For the text-containing cell, return its midpoint in (X, Y) coordinate format. 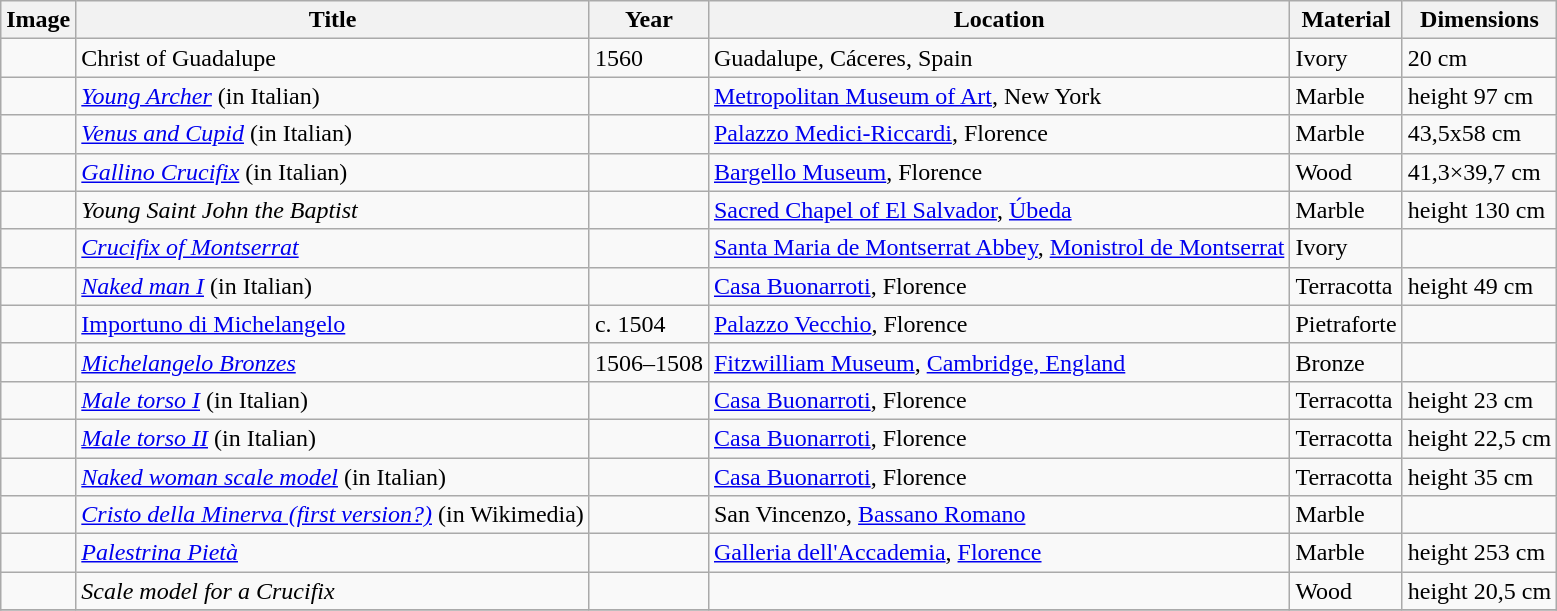
20 cm (1479, 58)
Palazzo Vecchio, Florence (998, 324)
height 22,5 cm (1479, 438)
Michelangelo Bronzes (333, 362)
Male torso I (in Italian) (333, 400)
height 35 cm (1479, 477)
Galleria dell'Accademia, Florence (998, 553)
Title (333, 20)
Cristo della Minerva (first version?) (in Wikimedia) (333, 515)
height 130 cm (1479, 210)
Guadalupe, Cáceres, Spain (998, 58)
Palazzo Medici-Riccardi, Florence (998, 134)
Bronze (1346, 362)
Christ of Guadalupe (333, 58)
height 49 cm (1479, 286)
Naked woman scale model (in Italian) (333, 477)
Palestrina Pietà (333, 553)
Pietraforte (1346, 324)
Dimensions (1479, 20)
Bargello Museum, Florence (998, 172)
height 97 cm (1479, 96)
Naked man I (in Italian) (333, 286)
height 20,5 cm (1479, 591)
Fitzwilliam Museum, Cambridge, England (998, 362)
Santa Maria de Montserrat Abbey, Monistrol de Montserrat (998, 248)
43,5x58 cm (1479, 134)
41,3×39,7 cm (1479, 172)
Importuno di Michelangelo (333, 324)
height 253 cm (1479, 553)
Image (38, 20)
1560 (648, 58)
Year (648, 20)
San Vincenzo, Bassano Romano (998, 515)
Sacred Chapel of El Salvador, Úbeda (998, 210)
Male torso II (in Italian) (333, 438)
1506–1508 (648, 362)
Metropolitan Museum of Art, New York (998, 96)
Gallino Crucifix (in Italian) (333, 172)
Material (1346, 20)
Venus and Cupid (in Italian) (333, 134)
Crucifix of Montserrat (333, 248)
c. 1504 (648, 324)
Young Archer (in Italian) (333, 96)
Scale model for a Crucifix (333, 591)
height 23 cm (1479, 400)
Young Saint John the Baptist (333, 210)
Location (998, 20)
